Output the [x, y] coordinate of the center of the cell containing the given text.  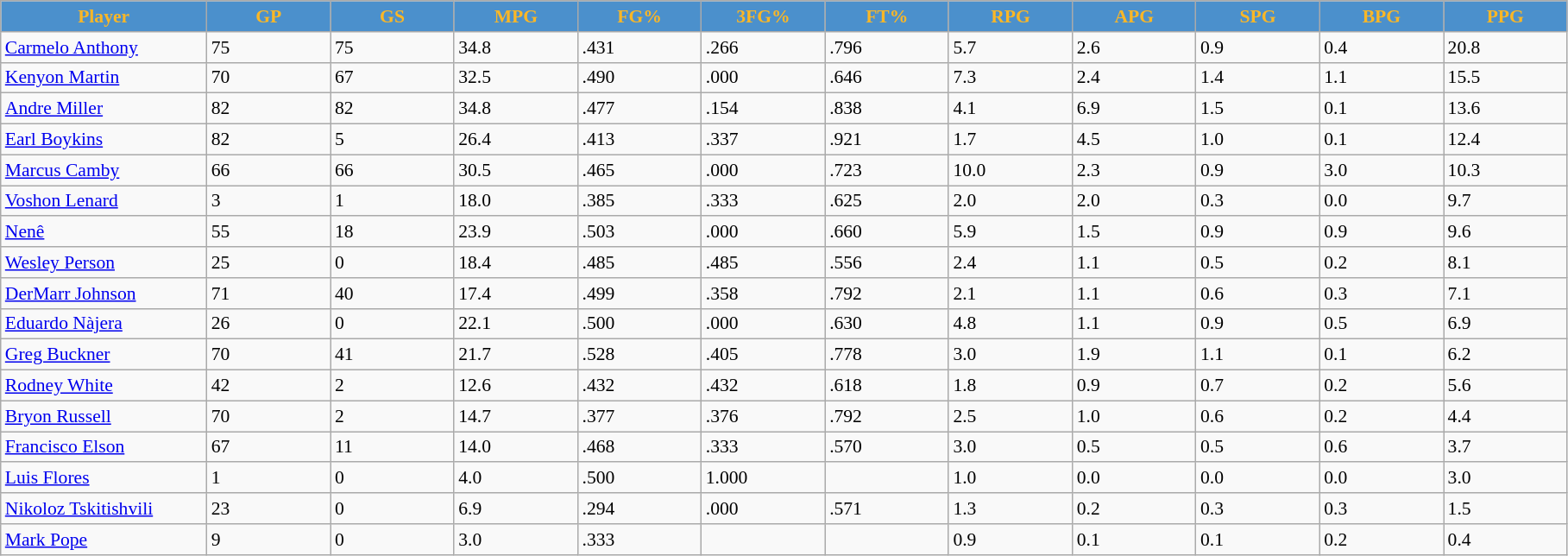
9 [269, 540]
Voshon Lenard [104, 201]
1.7 [1010, 140]
71 [269, 294]
2.1 [1010, 294]
GP [269, 16]
RPG [1010, 16]
0.7 [1258, 386]
2.6 [1134, 47]
Bryon Russell [104, 416]
11 [392, 447]
Kenyon Martin [104, 78]
.385 [639, 201]
.570 [887, 447]
FT% [887, 16]
.337 [763, 140]
.630 [887, 324]
.154 [763, 109]
.465 [639, 170]
SPG [1258, 16]
4.0 [516, 478]
42 [269, 386]
Eduardo Nàjera [104, 324]
Carmelo Anthony [104, 47]
22.1 [516, 324]
.266 [763, 47]
.625 [887, 201]
5.7 [1010, 47]
.646 [887, 78]
6.2 [1505, 355]
1.8 [1010, 386]
41 [392, 355]
13.6 [1505, 109]
8.1 [1505, 262]
1.4 [1258, 78]
.556 [887, 262]
1.000 [763, 478]
23.9 [516, 232]
10.0 [1010, 170]
.377 [639, 416]
26.4 [516, 140]
.405 [763, 355]
2.5 [1010, 416]
4.1 [1010, 109]
.528 [639, 355]
7.3 [1010, 78]
MPG [516, 16]
12.6 [516, 386]
5 [392, 140]
.796 [887, 47]
18.4 [516, 262]
Andre Miller [104, 109]
.778 [887, 355]
9.6 [1505, 232]
7.1 [1505, 294]
.294 [639, 509]
BPG [1381, 16]
20.8 [1505, 47]
25 [269, 262]
.468 [639, 447]
9.7 [1505, 201]
Marcus Camby [104, 170]
Mark Pope [104, 540]
23 [269, 509]
14.0 [516, 447]
21.7 [516, 355]
Player [104, 16]
26 [269, 324]
18.0 [516, 201]
Francisco Elson [104, 447]
5.6 [1505, 386]
GS [392, 16]
Luis Flores [104, 478]
10.3 [1505, 170]
Earl Boykins [104, 140]
15.5 [1505, 78]
3.7 [1505, 447]
.477 [639, 109]
.618 [887, 386]
.413 [639, 140]
Nikoloz Tskitishvili [104, 509]
Greg Buckner [104, 355]
30.5 [516, 170]
2.3 [1134, 170]
FG% [639, 16]
4.8 [1010, 324]
4.5 [1134, 140]
1.3 [1010, 509]
4.4 [1505, 416]
.921 [887, 140]
PPG [1505, 16]
3 [269, 201]
18 [392, 232]
.499 [639, 294]
40 [392, 294]
Rodney White [104, 386]
DerMarr Johnson [104, 294]
1.9 [1134, 355]
3FG% [763, 16]
.723 [887, 170]
.376 [763, 416]
APG [1134, 16]
32.5 [516, 78]
Wesley Person [104, 262]
.490 [639, 78]
14.7 [516, 416]
.503 [639, 232]
Nenê [104, 232]
55 [269, 232]
.431 [639, 47]
5.9 [1010, 232]
17.4 [516, 294]
.838 [887, 109]
.358 [763, 294]
.571 [887, 509]
12.4 [1505, 140]
.660 [887, 232]
